Return the (x, y) coordinate for the center point of the cell that contains the specified text.  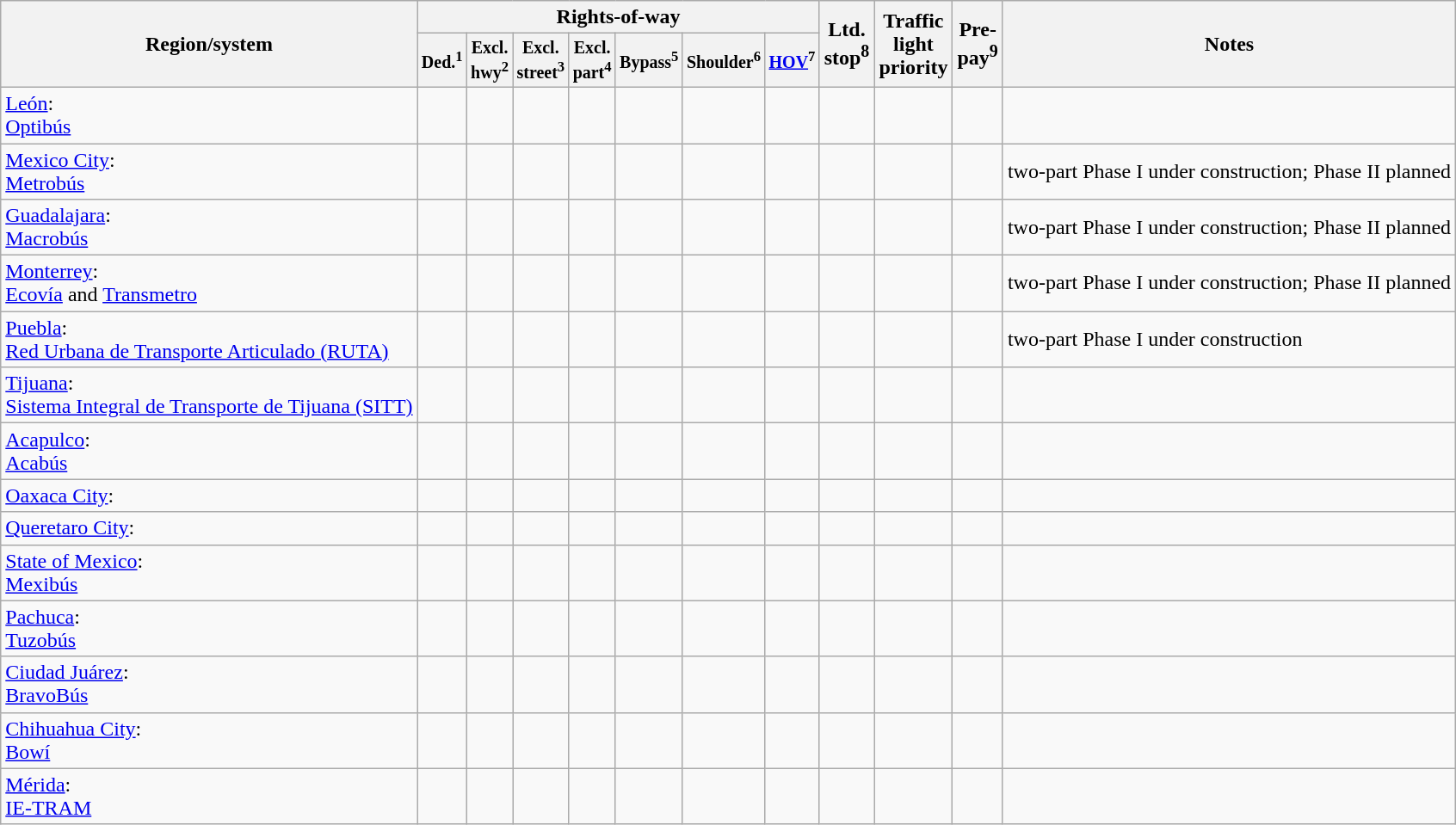
Acapulco:Acabús (209, 451)
Ciudad Juárez:BravoBús (209, 685)
Pachuca:Tuzobús (209, 628)
Monterrey: Ecovía and Transmetro (209, 284)
Pre-pay9 (978, 45)
Puebla:Red Urbana de Transporte Articulado (RUTA) (209, 339)
Shoulder6 (724, 60)
Mexico City:Metrobús (209, 170)
Oaxaca City: (209, 496)
Tijuana:Sistema Integral de Transporte de Tijuana (SITT) (209, 396)
Excl.part4 (592, 60)
Ded.1 (442, 60)
Notes (1229, 45)
Region/system (209, 45)
Queretaro City: (209, 528)
León:Optibús (209, 115)
State of Mexico:Mexibús (209, 573)
Ltd.stop8 (847, 45)
Excl.hwy2 (489, 60)
Excl.street3 (540, 60)
Mérida:IE-TRAM (209, 797)
Guadalajara:Macrobús (209, 227)
Chihuahua City:Bowí (209, 740)
HOV7 (792, 60)
Trafficlightpriority (914, 45)
Bypass5 (649, 60)
Rights-of-way (618, 17)
two-part Phase I under construction (1229, 339)
